Pinpoint the cell where the given text exists, returning its [X, Y] midpoint coordinate. 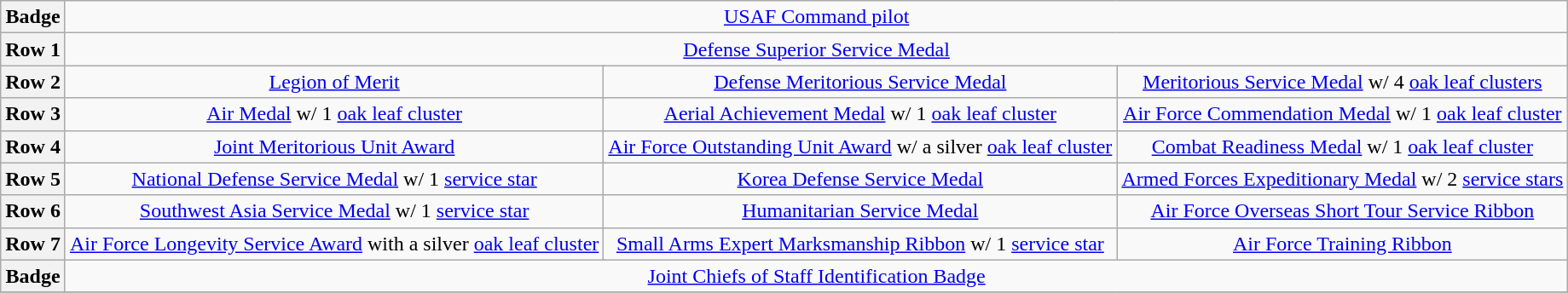
Meritorious Service Medal w/ 4 oak leaf clusters [1342, 82]
Air Force Longevity Service Award with a silver oak leaf cluster [334, 244]
Row 3 [33, 114]
Air Force Training Ribbon [1342, 244]
Row 1 [33, 49]
Joint Meritorious Unit Award [334, 146]
Combat Readiness Medal w/ 1 oak leaf cluster [1342, 146]
Aerial Achievement Medal w/ 1 oak leaf cluster [860, 114]
Row 6 [33, 211]
Korea Defense Service Medal [860, 179]
Southwest Asia Service Medal w/ 1 service star [334, 211]
Row 4 [33, 146]
National Defense Service Medal w/ 1 service star [334, 179]
Air Medal w/ 1 oak leaf cluster [334, 114]
Defense Meritorious Service Medal [860, 82]
Legion of Merit [334, 82]
Air Force Outstanding Unit Award w/ a silver oak leaf cluster [860, 146]
Armed Forces Expeditionary Medal w/ 2 service stars [1342, 179]
Row 5 [33, 179]
Row 2 [33, 82]
Defense Superior Service Medal [816, 49]
Humanitarian Service Medal [860, 211]
Air Force Commendation Medal w/ 1 oak leaf cluster [1342, 114]
Air Force Overseas Short Tour Service Ribbon [1342, 211]
Row 7 [33, 244]
USAF Command pilot [816, 17]
Joint Chiefs of Staff Identification Badge [816, 276]
Small Arms Expert Marksmanship Ribbon w/ 1 service star [860, 244]
